Locate the cell with the specified text and output its (x, y) center coordinate. 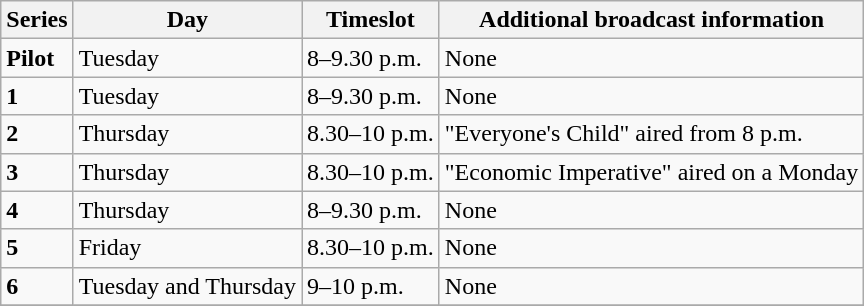
5 (37, 248)
2 (37, 134)
Additional broadcast information (652, 20)
Day (187, 20)
3 (37, 172)
"Everyone's Child" aired from 8 p.m. (652, 134)
Pilot (37, 58)
Timeslot (371, 20)
Tuesday and Thursday (187, 286)
9–10 p.m. (371, 286)
6 (37, 286)
1 (37, 96)
"Economic Imperative" aired on a Monday (652, 172)
Series (37, 20)
Friday (187, 248)
4 (37, 210)
